Locate the cell with the specified text and output its [x, y] center coordinate. 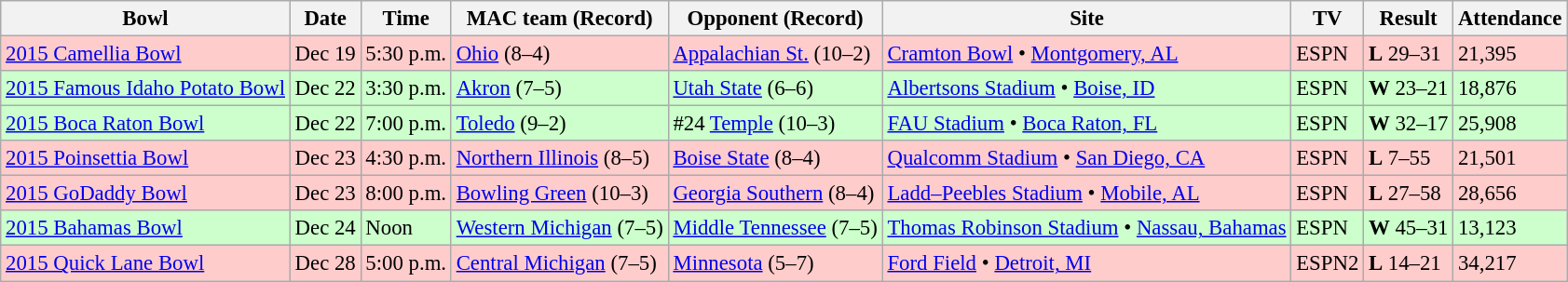
Noon [406, 228]
#24 Temple (10–3) [775, 124]
Time [406, 19]
7:00 p.m. [406, 124]
Western Michigan (7–5) [559, 228]
4:30 p.m. [406, 158]
2015 GoDaddy Bowl [145, 194]
Site [1086, 19]
Ford Field • Detroit, MI [1086, 263]
Boise State (8–4) [775, 158]
Dec 24 [325, 228]
L 27–58 [1409, 194]
L 29–31 [1409, 54]
34,217 [1510, 263]
Ladd–Peebles Stadium • Mobile, AL [1086, 194]
ESPN2 [1328, 263]
Date [325, 19]
2015 Camellia Bowl [145, 54]
Georgia Southern (8–4) [775, 194]
18,876 [1510, 88]
2015 Bahamas Bowl [145, 228]
Central Michigan (7–5) [559, 263]
L 14–21 [1409, 263]
Toledo (9–2) [559, 124]
Minnesota (5–7) [775, 263]
2015 Famous Idaho Potato Bowl [145, 88]
5:00 p.m. [406, 263]
2015 Poinsettia Bowl [145, 158]
13,123 [1510, 228]
21,501 [1510, 158]
FAU Stadium • Boca Raton, FL [1086, 124]
Thomas Robinson Stadium • Nassau, Bahamas [1086, 228]
Albertsons Stadium • Boise, ID [1086, 88]
Bowl [145, 19]
Result [1409, 19]
Dec 19 [325, 54]
Opponent (Record) [775, 19]
Northern Illinois (8–5) [559, 158]
L 7–55 [1409, 158]
W 23–21 [1409, 88]
W 45–31 [1409, 228]
Qualcomm Stadium • San Diego, CA [1086, 158]
2015 Quick Lane Bowl [145, 263]
Ohio (8–4) [559, 54]
21,395 [1510, 54]
Cramton Bowl • Montgomery, AL [1086, 54]
W 32–17 [1409, 124]
Attendance [1510, 19]
25,908 [1510, 124]
Middle Tennessee (7–5) [775, 228]
28,656 [1510, 194]
3:30 p.m. [406, 88]
2015 Boca Raton Bowl [145, 124]
TV [1328, 19]
Dec 28 [325, 263]
MAC team (Record) [559, 19]
8:00 p.m. [406, 194]
Bowling Green (10–3) [559, 194]
Appalachian St. (10–2) [775, 54]
Akron (7–5) [559, 88]
5:30 p.m. [406, 54]
Utah State (6–6) [775, 88]
